Identify which cell holds the provided text, then report its [x, y] central coordinate. 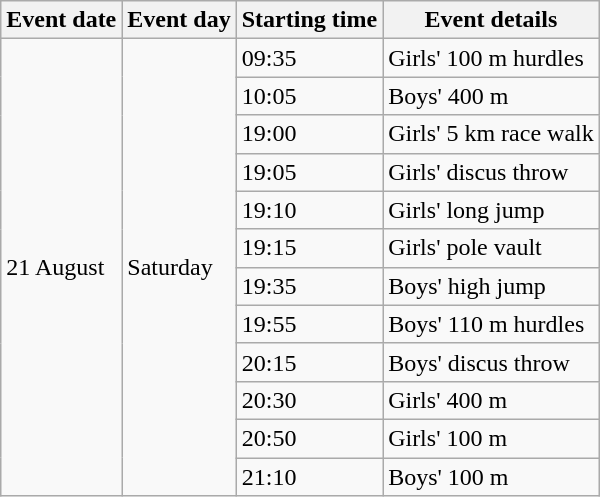
Event date [62, 20]
Girls' 400 m [492, 400]
Girls' 5 km race walk [492, 134]
21 August [62, 268]
20:15 [309, 362]
19:05 [309, 172]
Boys' high jump [492, 286]
Girls' discus throw [492, 172]
19:00 [309, 134]
Boys' discus throw [492, 362]
20:50 [309, 438]
Girls' long jump [492, 210]
Boys' 100 m [492, 477]
Girls' 100 m hurdles [492, 58]
19:55 [309, 324]
19:10 [309, 210]
20:30 [309, 400]
Event day [179, 20]
Saturday [179, 268]
Boys' 110 m hurdles [492, 324]
Girls' pole vault [492, 248]
Girls' 100 m [492, 438]
19:15 [309, 248]
Boys' 400 m [492, 96]
Event details [492, 20]
21:10 [309, 477]
Starting time [309, 20]
19:35 [309, 286]
09:35 [309, 58]
10:05 [309, 96]
